For the text-containing cell, return its midpoint in (X, Y) coordinate format. 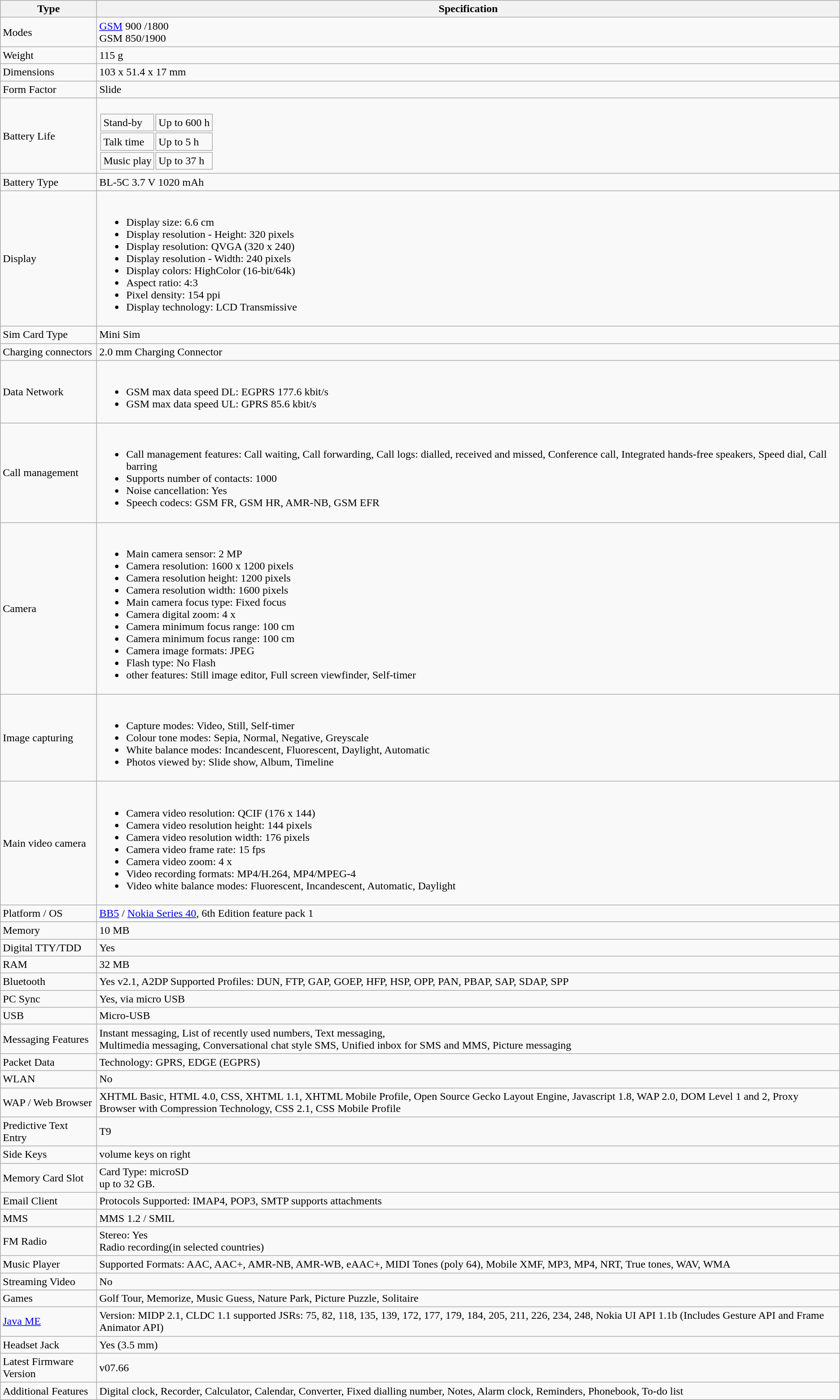
Music Player (48, 1264)
Up to 600 h (184, 123)
Yes, via micro USB (468, 999)
Additional Features (48, 1391)
T9 (468, 1132)
Mini Sim (468, 335)
Digital clock, Recorder, Calculator, Calendar, Converter, Fixed dialling number, Notes, Alarm clock, Reminders, Phonebook, To-do list (468, 1391)
Dimensions (48, 72)
Charging connectors (48, 352)
Email Client (48, 1201)
RAM (48, 965)
Specification (468, 9)
Supported Formats: AAC, AAC+, AMR-NB, AMR-WB, eAAC+, MIDI Tones (poly 64), Mobile XMF, MP3, MP4, NRT, True tones, WAV, WMA (468, 1264)
Talk time (127, 142)
GSM max data speed DL: EGPRS 177.6 kbit/sGSM max data speed UL: GPRS 85.6 kbit/s (468, 392)
Latest Firmware Version (48, 1368)
Battery Life (48, 136)
2.0 mm Charging Connector (468, 352)
Streaming Video (48, 1281)
Bluetooth (48, 982)
Up to 37 h (184, 161)
Stand-by Up to 600 h Talk time Up to 5 h Music play Up to 37 h (468, 136)
Image capturing (48, 738)
115 g (468, 55)
Call management (48, 473)
Card Type: microSDup to 32 GB. (468, 1177)
PC Sync (48, 999)
Weight (48, 55)
Platform / OS (48, 913)
WAP / Web Browser (48, 1102)
Up to 5 h (184, 142)
Battery Type (48, 182)
Messaging Features (48, 1039)
Stereo: YesRadio recording(in selected countries) (468, 1241)
Micro-USB (468, 1016)
Yes v2.1, A2DP Supported Profiles: DUN, FTP, GAP, GOEP, HFP, HSP, OPP, PAN, PBAP, SAP, SDAP, SPP (468, 982)
Golf Tour, Memorize, Music Guess, Nature Park, Picture Puzzle, Solitaire (468, 1299)
Packet Data (48, 1062)
Data Network (48, 392)
volume keys on right (468, 1155)
Memory Card Slot (48, 1177)
Slide (468, 89)
Yes (3.5 mm) (468, 1345)
Java ME (48, 1322)
Type (48, 9)
Predictive Text Entry (48, 1132)
WLAN (48, 1079)
Games (48, 1299)
MMS 1.2 / SMIL (468, 1218)
FM Radio (48, 1241)
Digital TTY/TDD (48, 947)
Yes (468, 947)
Music play (127, 161)
32 MB (468, 965)
GSM 900 /1800GSM 850/1900 (468, 32)
Form Factor (48, 89)
v07.66 (468, 1368)
10 MB (468, 930)
USB (48, 1016)
Sim Card Type (48, 335)
Display (48, 258)
BL-5C 3.7 V 1020 mAh (468, 182)
Modes (48, 32)
MMS (48, 1218)
Main video camera (48, 843)
Camera (48, 608)
103 x 51.4 x 17 mm (468, 72)
Memory (48, 930)
Protocols Supported: IMAP4, POP3, SMTP supports attachments (468, 1201)
Side Keys (48, 1155)
Stand-by (127, 123)
Headset Jack (48, 1345)
BB5 / Nokia Series 40, 6th Edition feature pack 1 (468, 913)
Technology: GPRS, EDGE (EGPRS) (468, 1062)
